Provide the (X, Y) coordinate of the cell's center where the given text is located.  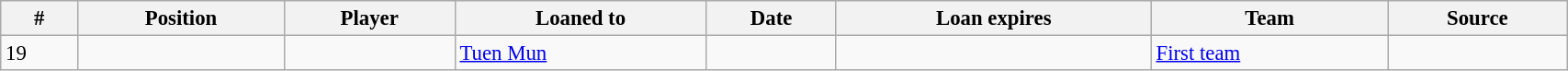
Date (772, 18)
Loan expires (994, 18)
19 (39, 53)
# (39, 18)
Source (1477, 18)
Tuen Mun (581, 53)
First team (1269, 53)
Loaned to (581, 18)
Player (369, 18)
Position (181, 18)
Team (1269, 18)
